Extract the (X, Y) coordinate from the center of the cell holding the provided text.  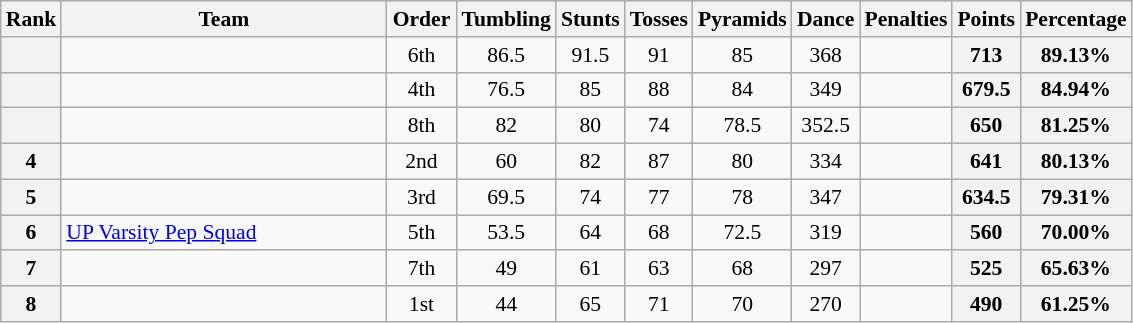
81.25% (1076, 126)
352.5 (826, 126)
76.5 (506, 90)
71 (659, 304)
69.5 (506, 197)
679.5 (986, 90)
88 (659, 90)
91 (659, 55)
78.5 (742, 126)
77 (659, 197)
4 (32, 162)
7th (421, 269)
Percentage (1076, 19)
UP Varsity Pep Squad (224, 233)
61.25% (1076, 304)
634.5 (986, 197)
490 (986, 304)
89.13% (1076, 55)
1st (421, 304)
347 (826, 197)
87 (659, 162)
Pyramids (742, 19)
53.5 (506, 233)
334 (826, 162)
368 (826, 55)
Penalties (906, 19)
3rd (421, 197)
7 (32, 269)
86.5 (506, 55)
70 (742, 304)
650 (986, 126)
2nd (421, 162)
49 (506, 269)
319 (826, 233)
Order (421, 19)
60 (506, 162)
64 (590, 233)
525 (986, 269)
270 (826, 304)
560 (986, 233)
Team (224, 19)
5th (421, 233)
Rank (32, 19)
Stunts (590, 19)
91.5 (590, 55)
44 (506, 304)
79.31% (1076, 197)
61 (590, 269)
713 (986, 55)
84.94% (1076, 90)
80.13% (1076, 162)
6 (32, 233)
6th (421, 55)
4th (421, 90)
Dance (826, 19)
78 (742, 197)
84 (742, 90)
5 (32, 197)
72.5 (742, 233)
65 (590, 304)
Tosses (659, 19)
65.63% (1076, 269)
63 (659, 269)
349 (826, 90)
641 (986, 162)
297 (826, 269)
8 (32, 304)
Points (986, 19)
70.00% (1076, 233)
8th (421, 126)
Tumbling (506, 19)
